Search for the cell housing the specified text and yield its [X, Y] center coordinate. 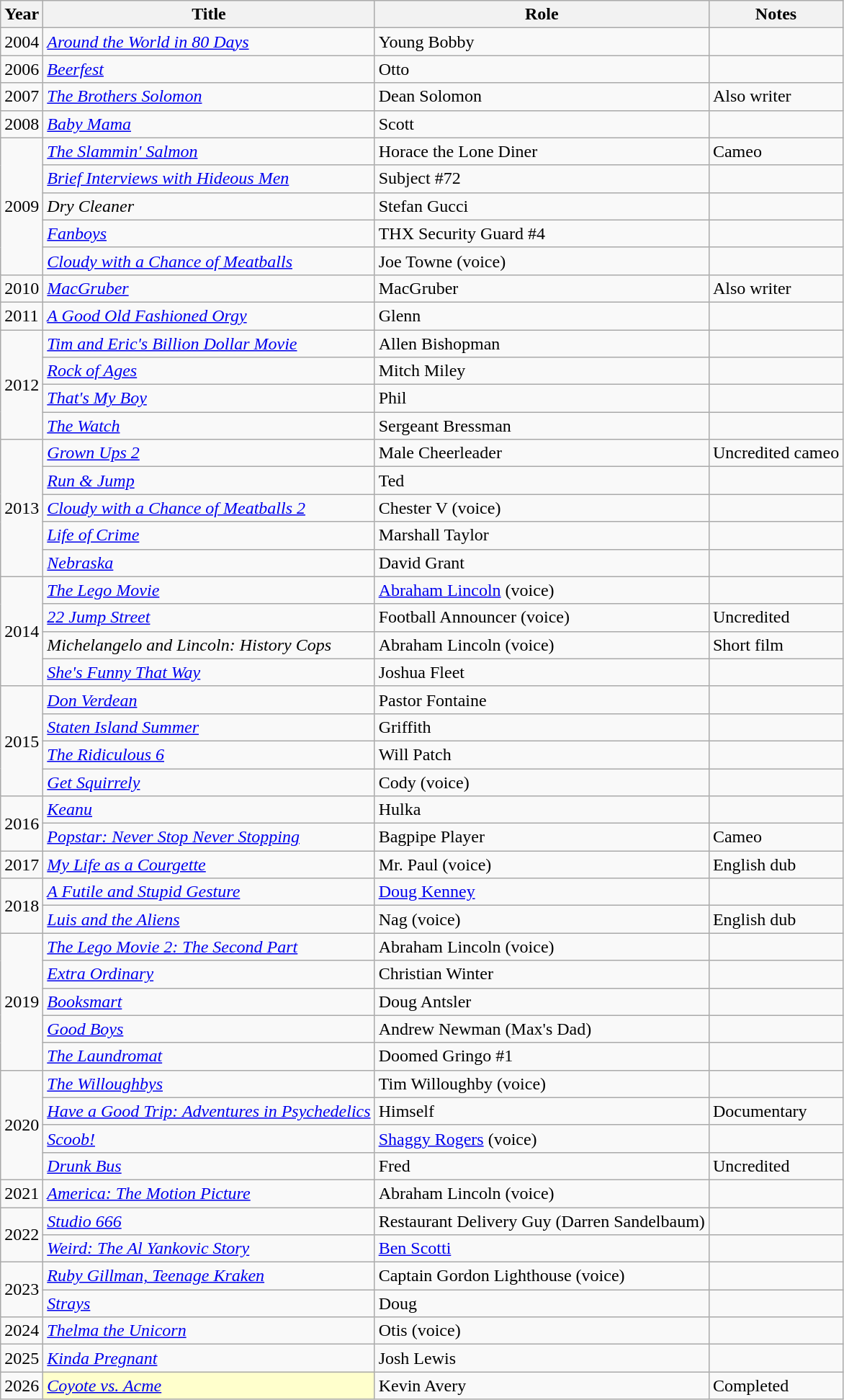
A Good Old Fashioned Orgy [209, 316]
Get Squirrely [209, 782]
Will Patch [542, 754]
Grown Ups 2 [209, 453]
Studio 666 [209, 1221]
Short film [776, 645]
2008 [22, 124]
2006 [22, 69]
Young Bobby [542, 42]
Cloudy with a Chance of Meatballs 2 [209, 508]
2016 [22, 824]
Nebraska [209, 563]
Dry Cleaner [209, 206]
Griffith [542, 727]
Fanboys [209, 233]
Shaggy Rogers (voice) [542, 1138]
Subject #72 [542, 179]
Kinda Pregnant [209, 1358]
Booksmart [209, 1002]
The Brothers Solomon [209, 97]
Otto [542, 69]
2018 [22, 906]
Stefan Gucci [542, 206]
Title [209, 14]
Chester V (voice) [542, 508]
Joshua Fleet [542, 672]
2019 [22, 1002]
Mr. Paul (voice) [542, 865]
Notes [776, 14]
Phil [542, 398]
Popstar: Never Stop Never Stopping [209, 837]
Doomed Gringo #1 [542, 1056]
Have a Good Trip: Adventures in Psychedelics [209, 1111]
Football Announcer (voice) [542, 617]
Luis and the Aliens [209, 919]
Josh Lewis [542, 1358]
She's Funny That Way [209, 672]
2013 [22, 508]
Staten Island Summer [209, 727]
Uncredited cameo [776, 453]
Himself [542, 1111]
Fred [542, 1166]
That's My Boy [209, 398]
Around the World in 80 Days [209, 42]
2020 [22, 1125]
Kevin Avery [542, 1386]
Restaurant Delivery Guy (Darren Sandelbaum) [542, 1221]
2017 [22, 865]
Male Cheerleader [542, 453]
Cloudy with a Chance of Meatballs [209, 261]
Good Boys [209, 1029]
The Slammin' Salmon [209, 151]
The Willoughbys [209, 1084]
Andrew Newman (Max's Dad) [542, 1029]
My Life as a Courgette [209, 865]
The Laundromat [209, 1056]
2007 [22, 97]
Mitch Miley [542, 371]
The Ridiculous 6 [209, 754]
Sergeant Bressman [542, 426]
Ruby Gillman, Teenage Kraken [209, 1276]
The Lego Movie [209, 590]
Allen Bishopman [542, 344]
2004 [22, 42]
Brief Interviews with Hideous Men [209, 179]
Scott [542, 124]
Run & Jump [209, 481]
Coyote vs. Acme [209, 1386]
Christian Winter [542, 974]
Strays [209, 1303]
2026 [22, 1386]
Doug [542, 1303]
America: The Motion Picture [209, 1193]
22 Jump Street [209, 617]
David Grant [542, 563]
Rock of Ages [209, 371]
Hulka [542, 810]
A Futile and Stupid Gesture [209, 892]
Cody (voice) [542, 782]
2025 [22, 1358]
2024 [22, 1331]
Horace the Lone Diner [542, 151]
Glenn [542, 316]
2021 [22, 1193]
Completed [776, 1386]
Extra Ordinary [209, 974]
2022 [22, 1235]
2012 [22, 385]
2009 [22, 206]
Joe Towne (voice) [542, 261]
Captain Gordon Lighthouse (voice) [542, 1276]
Nag (voice) [542, 919]
Bagpipe Player [542, 837]
2015 [22, 741]
Role [542, 14]
Baby Mama [209, 124]
2011 [22, 316]
Thelma the Unicorn [209, 1331]
Scoob! [209, 1138]
Keanu [209, 810]
Doug Antsler [542, 1002]
Marshall Taylor [542, 535]
Documentary [776, 1111]
Otis (voice) [542, 1331]
The Watch [209, 426]
Ted [542, 481]
Life of Crime [209, 535]
Weird: The Al Yankovic Story [209, 1249]
Dean Solomon [542, 97]
Year [22, 14]
Pastor Fontaine [542, 700]
THX Security Guard #4 [542, 233]
Don Verdean [209, 700]
Doug Kenney [542, 892]
Michelangelo and Lincoln: History Cops [209, 645]
Beerfest [209, 69]
Tim and Eric's Billion Dollar Movie [209, 344]
2023 [22, 1290]
2014 [22, 631]
Tim Willoughby (voice) [542, 1084]
Drunk Bus [209, 1166]
Ben Scotti [542, 1249]
The Lego Movie 2: The Second Part [209, 947]
2010 [22, 288]
